Return the (x, y) coordinate for the center point of the cell that contains the specified text.  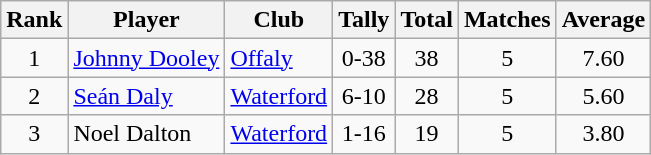
Rank (34, 20)
3 (34, 134)
3.80 (604, 134)
Total (427, 20)
28 (427, 96)
7.60 (604, 58)
Tally (364, 20)
1 (34, 58)
Johnny Dooley (146, 58)
Player (146, 20)
38 (427, 58)
6-10 (364, 96)
0-38 (364, 58)
2 (34, 96)
Offaly (279, 58)
1-16 (364, 134)
Noel Dalton (146, 134)
5.60 (604, 96)
19 (427, 134)
Seán Daly (146, 96)
Average (604, 20)
Matches (507, 20)
Club (279, 20)
